Output the [X, Y] coordinate of the center of the cell containing the given text.  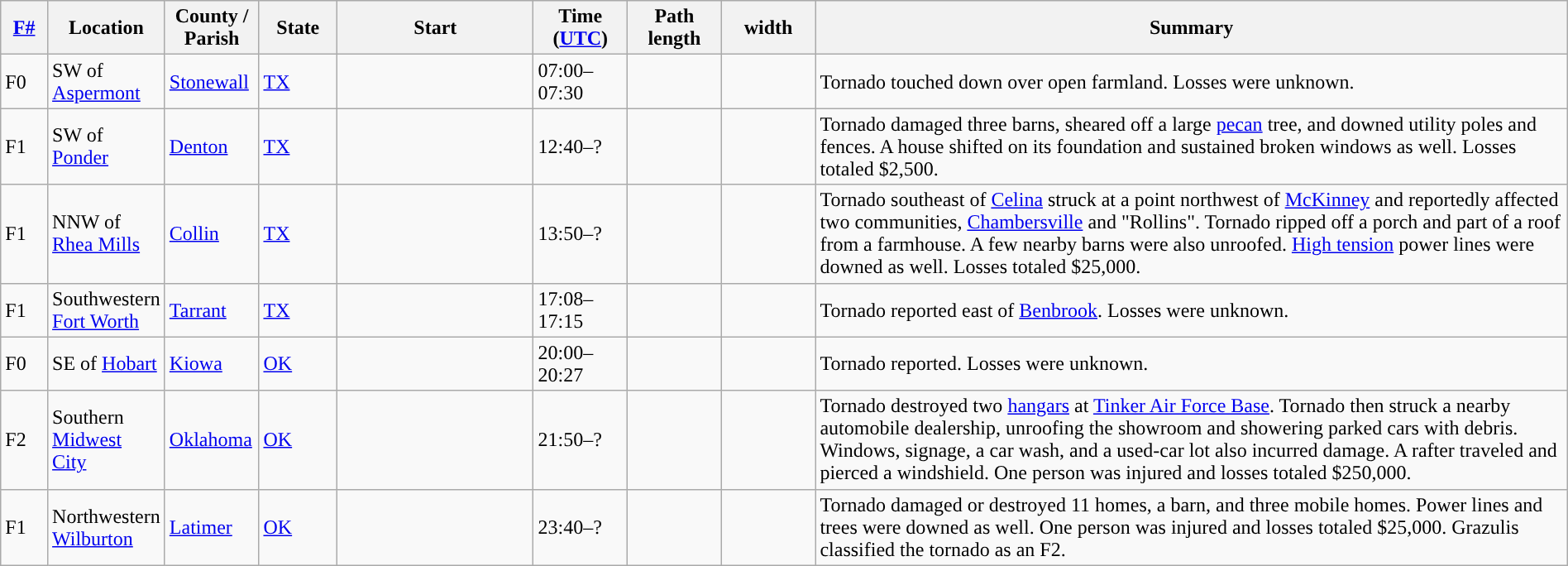
Summary [1191, 28]
SW of Ponder [107, 146]
width [768, 28]
F2 [25, 440]
NNW of Rhea Mills [107, 233]
Oklahoma [212, 440]
Start [435, 28]
13:50–? [581, 233]
Tornado reported east of Benbrook. Losses were unknown. [1191, 309]
Kiowa [212, 364]
SW of Aspermont [107, 81]
Southern Midwest City [107, 440]
Latimer [212, 527]
County / Parish [212, 28]
17:08–17:15 [581, 309]
Denton [212, 146]
Southwestern Fort Worth [107, 309]
Stonewall [212, 81]
23:40–? [581, 527]
07:00–07:30 [581, 81]
F# [25, 28]
Northwestern Wilburton [107, 527]
Time (UTC) [581, 28]
Path length [675, 28]
SE of Hobart [107, 364]
12:40–? [581, 146]
Tarrant [212, 309]
Location [107, 28]
21:50–? [581, 440]
Collin [212, 233]
Tornado touched down over open farmland. Losses were unknown. [1191, 81]
20:00–20:27 [581, 364]
State [298, 28]
Tornado reported. Losses were unknown. [1191, 364]
